Determine the (x, y) coordinate at the center of the cell enclosing the given text.  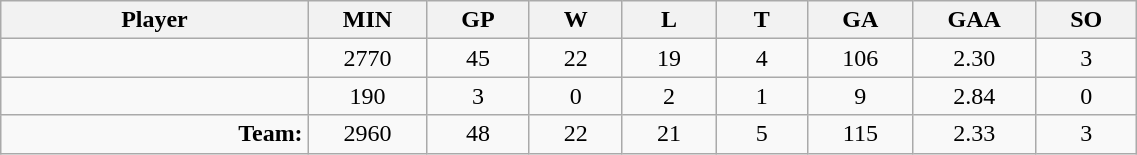
SO (1086, 20)
Player (154, 20)
48 (478, 134)
190 (368, 96)
L (668, 20)
GAA (974, 20)
5 (762, 134)
4 (762, 58)
1 (762, 96)
2.84 (974, 96)
MIN (368, 20)
2.30 (974, 58)
W (576, 20)
2960 (368, 134)
9 (860, 96)
GA (860, 20)
21 (668, 134)
106 (860, 58)
2770 (368, 58)
Team: (154, 134)
T (762, 20)
45 (478, 58)
2 (668, 96)
GP (478, 20)
115 (860, 134)
2.33 (974, 134)
19 (668, 58)
